Extract the (X, Y) coordinate from the center of the cell holding the provided text.  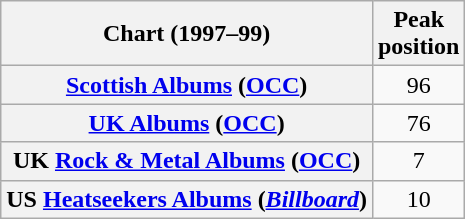
7 (418, 161)
10 (418, 199)
Chart (1997–99) (187, 34)
96 (418, 85)
UK Rock & Metal Albums (OCC) (187, 161)
Scottish Albums (OCC) (187, 85)
76 (418, 123)
US Heatseekers Albums (Billboard) (187, 199)
UK Albums (OCC) (187, 123)
Peakposition (418, 34)
